Identify which cell holds the provided text, then report its [X, Y] central coordinate. 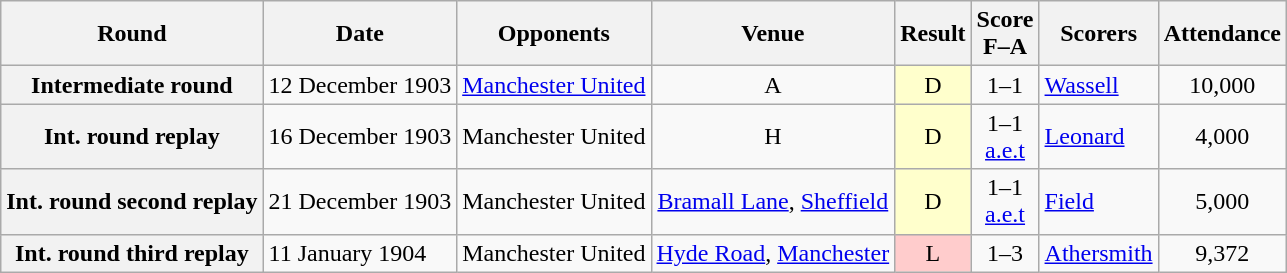
Date [360, 34]
10,000 [1222, 85]
11 January 1904 [360, 253]
Result [933, 34]
Athersmith [1098, 253]
21 December 1903 [360, 202]
12 December 1903 [360, 85]
Bramall Lane, Sheffield [773, 202]
ScoreF–A [1005, 34]
Leonard [1098, 136]
Int. round replay [132, 136]
A [773, 85]
Int. round second replay [132, 202]
Field [1098, 202]
5,000 [1222, 202]
4,000 [1222, 136]
Round [132, 34]
Venue [773, 34]
16 December 1903 [360, 136]
Wassell [1098, 85]
H [773, 136]
9,372 [1222, 253]
Scorers [1098, 34]
Hyde Road, Manchester [773, 253]
L [933, 253]
1–1 [1005, 85]
Intermediate round [132, 85]
Int. round third replay [132, 253]
1–3 [1005, 253]
Attendance [1222, 34]
Opponents [554, 34]
